Return (X, Y) of the center of cell containing provided text 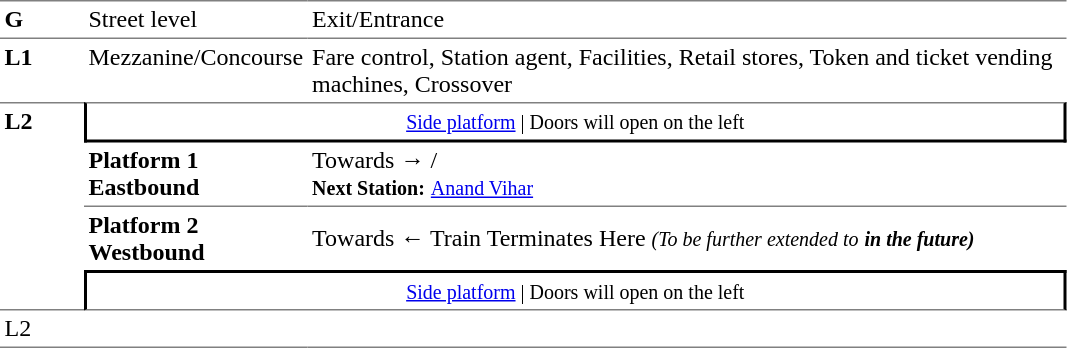
Towards → / Next Station: Anand Vihar (688, 174)
G (42, 20)
Platform 2Westbound (196, 238)
Exit/Entrance (688, 20)
Street level (196, 20)
Fare control, Station agent, Facilities, Retail stores, Token and ticket vending machines, Crossover (688, 70)
Platform 1Eastbound (196, 174)
L1 (42, 70)
Towards ← Train Terminates Here (To be further extended to in the future) (688, 238)
Mezzanine/Concourse (196, 70)
